Pinpoint the cell where the given text exists, returning its [x, y] midpoint coordinate. 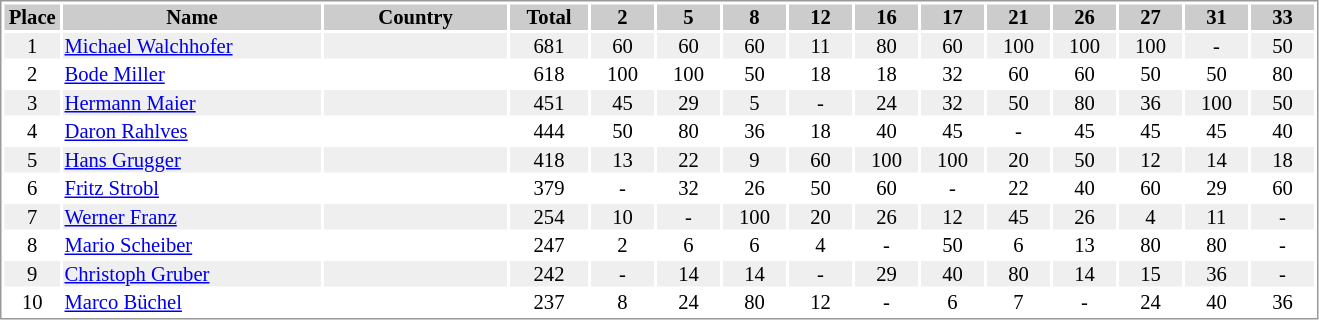
444 [549, 131]
451 [549, 103]
15 [1150, 274]
Hans Grugger [192, 160]
Fritz Strobl [192, 189]
247 [549, 245]
3 [32, 103]
Marco Büchel [192, 303]
Werner Franz [192, 217]
379 [549, 189]
418 [549, 160]
Bode Miller [192, 75]
242 [549, 274]
Christoph Gruber [192, 274]
Hermann Maier [192, 103]
33 [1282, 17]
1 [32, 46]
21 [1018, 17]
Name [192, 17]
17 [952, 17]
Country [416, 17]
Mario Scheiber [192, 245]
Michael Walchhofer [192, 46]
618 [549, 75]
237 [549, 303]
31 [1216, 17]
Daron Rahlves [192, 131]
681 [549, 46]
254 [549, 217]
Total [549, 17]
Place [32, 17]
16 [886, 17]
27 [1150, 17]
